Capture the cell that displays the provided text and extract its (X, Y) central coordinate. 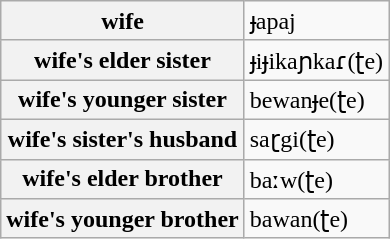
bawan(ʈe) (316, 219)
ɟapaj (316, 21)
bewanɟe(ʈe) (316, 100)
wife's younger brother (122, 219)
ɟiɟikaɲkaɾ(ʈe) (316, 60)
baːw(ʈe) (316, 179)
wife's elder sister (122, 60)
wife's sister's husband (122, 139)
wife's younger sister (122, 100)
wife's elder brother (122, 179)
wife (122, 21)
saɽgi(ʈe) (316, 139)
